Locate the cell with the specified text and output its (x, y) center coordinate. 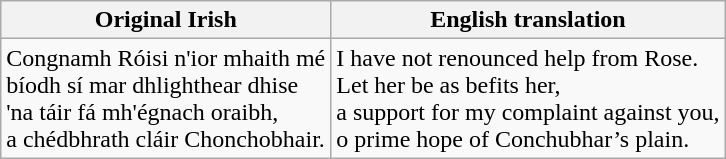
Original Irish (166, 20)
English translation (528, 20)
I have not renounced help from Rose.Let her be as befits her,a support for my complaint against you,o prime hope of Conchubhar’s plain. (528, 98)
Congnamh Róisi n'ior mhaith mébíodh sí mar dhlighthear dhise'na táir fá mh'égnach oraibh,a chédbhrath cláir Chonchobhair. (166, 98)
